Find where the given text appears and provide that cell's center as (x, y) coordinate. 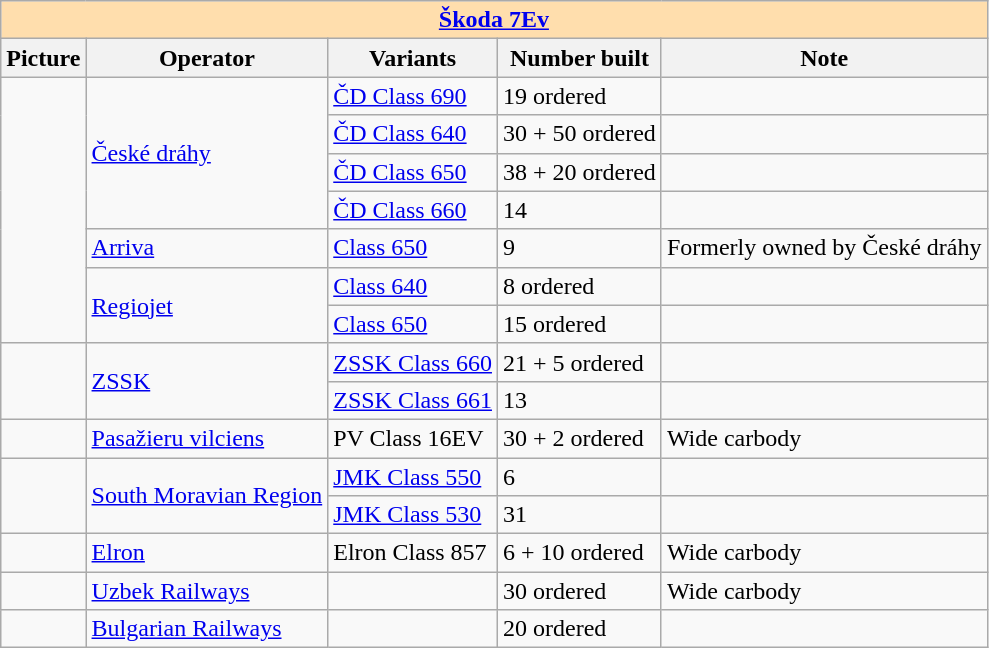
ČD Class 660 (413, 210)
31 (579, 515)
ČD Class 650 (413, 172)
South Moravian Region (207, 496)
ZSSK Class 661 (413, 400)
13 (579, 400)
Elron (207, 553)
Škoda 7Ev (494, 20)
30 + 50 ordered (579, 134)
Note (824, 58)
19 ordered (579, 96)
20 ordered (579, 629)
Operator (207, 58)
Pasažieru vilciens (207, 438)
14 (579, 210)
Bulgarian Railways (207, 629)
Class 640 (413, 286)
Formerly owned by České dráhy (824, 248)
8 ordered (579, 286)
6 + 10 ordered (579, 553)
38 + 20 ordered (579, 172)
Arriva (207, 248)
ČD Class 690 (413, 96)
15 ordered (579, 324)
Picture (44, 58)
Variants (413, 58)
Regiojet (207, 305)
České dráhy (207, 153)
30 + 2 ordered (579, 438)
21 + 5 ordered (579, 362)
PV Class 16EV (413, 438)
Elron Class 857 (413, 553)
JMK Class 550 (413, 477)
30 ordered (579, 591)
Uzbek Railways (207, 591)
6 (579, 477)
ZSSK Class 660 (413, 362)
ZSSK (207, 381)
9 (579, 248)
JMK Class 530 (413, 515)
ČD Class 640 (413, 134)
Number built (579, 58)
